Return (x, y) of the center of cell containing provided text 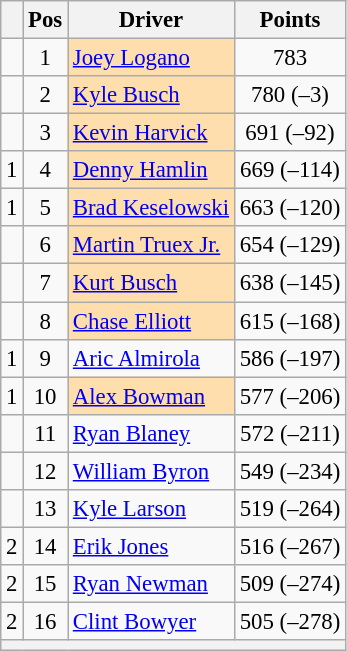
549 (–234) (290, 471)
Chase Elliott (152, 321)
7 (46, 283)
Pos (46, 20)
Martin Truex Jr. (152, 245)
572 (–211) (290, 433)
4 (46, 170)
Erik Jones (152, 546)
10 (46, 396)
505 (–278) (290, 621)
Driver (152, 20)
509 (–274) (290, 584)
516 (–267) (290, 546)
11 (46, 433)
519 (–264) (290, 509)
Kurt Busch (152, 283)
William Byron (152, 471)
577 (–206) (290, 396)
638 (–145) (290, 283)
783 (290, 58)
780 (–3) (290, 95)
Alex Bowman (152, 396)
Joey Logano (152, 58)
12 (46, 471)
5 (46, 208)
15 (46, 584)
3 (46, 133)
Kyle Busch (152, 95)
669 (–114) (290, 170)
586 (–197) (290, 358)
8 (46, 321)
9 (46, 358)
Points (290, 20)
691 (–92) (290, 133)
654 (–129) (290, 245)
663 (–120) (290, 208)
Brad Keselowski (152, 208)
Ryan Newman (152, 584)
Clint Bowyer (152, 621)
615 (–168) (290, 321)
Denny Hamlin (152, 170)
Kyle Larson (152, 509)
Kevin Harvick (152, 133)
16 (46, 621)
Ryan Blaney (152, 433)
13 (46, 509)
Aric Almirola (152, 358)
14 (46, 546)
6 (46, 245)
